From the cell containing the given text, extract its center point as (x, y) coordinate. 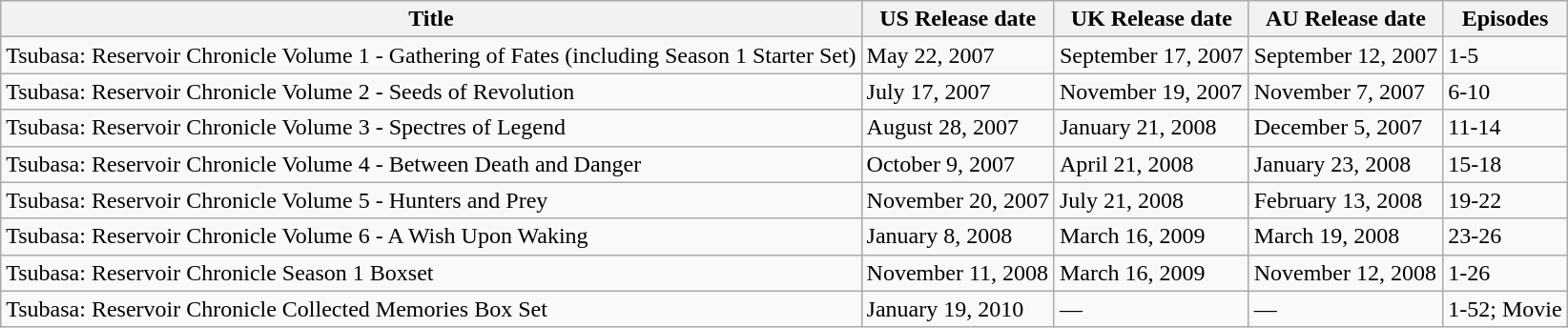
Tsubasa: Reservoir Chronicle Volume 2 - Seeds of Revolution (431, 92)
Tsubasa: Reservoir Chronicle Season 1 Boxset (431, 273)
1-52; Movie (1505, 309)
Tsubasa: Reservoir Chronicle Volume 5 - Hunters and Prey (431, 200)
Title (431, 19)
19-22 (1505, 200)
11-14 (1505, 128)
October 9, 2007 (958, 164)
AU Release date (1346, 19)
US Release date (958, 19)
23-26 (1505, 236)
January 8, 2008 (958, 236)
February 13, 2008 (1346, 200)
Tsubasa: Reservoir Chronicle Collected Memories Box Set (431, 309)
July 21, 2008 (1151, 200)
Tsubasa: Reservoir Chronicle Volume 4 - Between Death and Danger (431, 164)
April 21, 2008 (1151, 164)
Tsubasa: Reservoir Chronicle Volume 6 - A Wish Upon Waking (431, 236)
January 23, 2008 (1346, 164)
November 11, 2008 (958, 273)
May 22, 2007 (958, 55)
Episodes (1505, 19)
July 17, 2007 (958, 92)
November 19, 2007 (1151, 92)
August 28, 2007 (958, 128)
November 20, 2007 (958, 200)
September 17, 2007 (1151, 55)
January 19, 2010 (958, 309)
1-5 (1505, 55)
November 12, 2008 (1346, 273)
6-10 (1505, 92)
15-18 (1505, 164)
March 19, 2008 (1346, 236)
September 12, 2007 (1346, 55)
Tsubasa: Reservoir Chronicle Volume 3 - Spectres of Legend (431, 128)
January 21, 2008 (1151, 128)
Tsubasa: Reservoir Chronicle Volume 1 - Gathering of Fates (including Season 1 Starter Set) (431, 55)
UK Release date (1151, 19)
November 7, 2007 (1346, 92)
December 5, 2007 (1346, 128)
1-26 (1505, 273)
